Identify which cell holds the provided text, then report its [x, y] central coordinate. 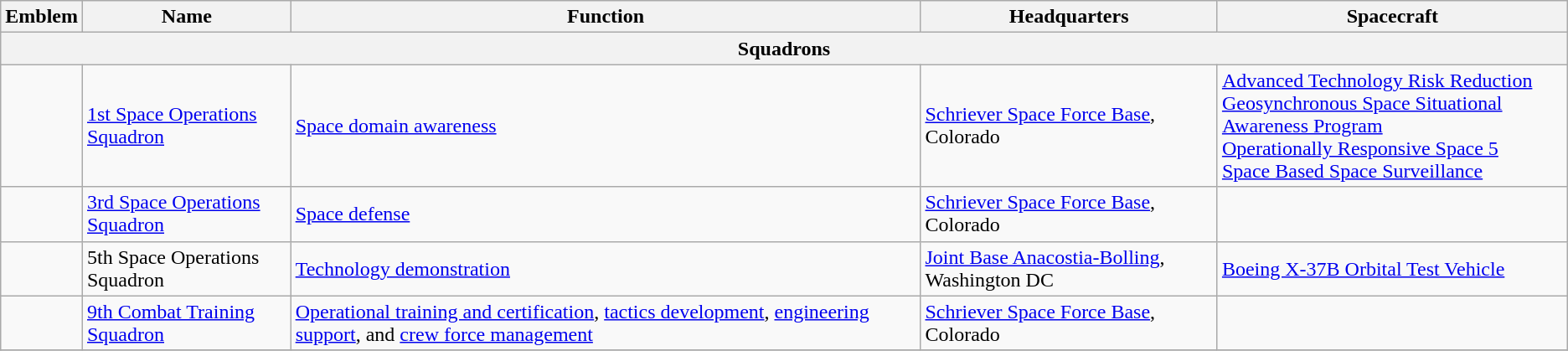
Emblem [42, 17]
Function [606, 17]
Boeing X-37B Orbital Test Vehicle [1392, 268]
Headquarters [1069, 17]
Operational training and certification, tactics development, engineering support, and crew force management [606, 323]
Squadrons [784, 49]
5th Space Operations Squadron [186, 268]
3rd Space Operations Squadron [186, 214]
Joint Base Anacostia-Bolling, Washington DC [1069, 268]
1st Space Operations Squadron [186, 126]
9th Combat Training Squadron [186, 323]
Space domain awareness [606, 126]
Technology demonstration [606, 268]
Name [186, 17]
Space defense [606, 214]
Spacecraft [1392, 17]
Advanced Technology Risk ReductionGeosynchronous Space Situational Awareness ProgramOperationally Responsive Space 5Space Based Space Surveillance [1392, 126]
